Pinpoint the cell where the given text exists, returning its (X, Y) midpoint coordinate. 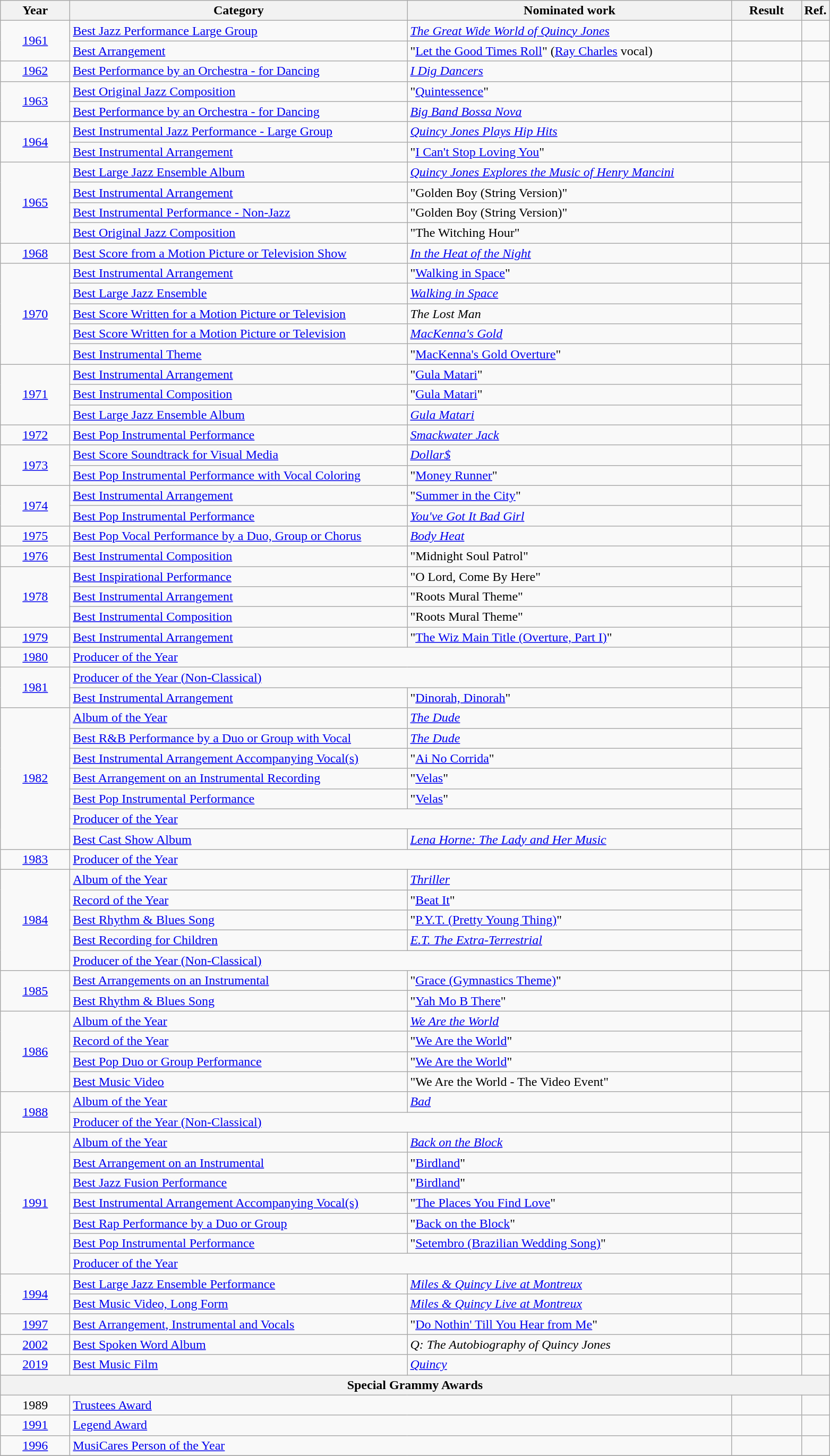
1974 (35, 506)
1965 (35, 202)
Best Jazz Fusion Performance (239, 1183)
Best Large Jazz Ensemble (239, 294)
1964 (35, 142)
"Setembro (Brazilian Wedding Song)" (569, 1244)
Best Cast Show Album (239, 839)
"We Are the World - The Video Event" (569, 1082)
Back on the Block (569, 1142)
You've Got It Bad Girl (569, 516)
Result (767, 11)
Nominated work (569, 11)
Best Rap Performance by a Duo or Group (239, 1223)
2019 (35, 1365)
Best Score Soundtrack for Visual Media (239, 455)
1968 (35, 253)
Special Grammy Awards (415, 1385)
2002 (35, 1344)
1989 (35, 1405)
I Dig Dancers (569, 71)
Thriller (569, 879)
Best Pop Instrumental Performance with Vocal Coloring (239, 475)
Trustees Award (401, 1405)
Best Arrangement (239, 51)
Big Band Bossa Nova (569, 112)
Dollar$ (569, 455)
1963 (35, 101)
1984 (35, 920)
Q: The Autobiography of Quincy Jones (569, 1344)
Best Large Jazz Ensemble Performance (239, 1284)
Best Jazz Performance Large Group (239, 31)
Best Instrumental Theme (239, 354)
1961 (35, 41)
1986 (35, 1051)
Best Music Video, Long Form (239, 1304)
Best Instrumental Performance - Non-Jazz (239, 212)
1979 (35, 637)
Smackwater Jack (569, 435)
"P.Y.T. (Pretty Young Thing)" (569, 920)
Legend Award (401, 1425)
Best Spoken Word Album (239, 1344)
"Let the Good Times Roll" (Ray Charles vocal) (569, 51)
"The Wiz Main Title (Overture, Part I)" (569, 637)
Quincy Jones Explores the Music of Henry Mancini (569, 172)
1985 (35, 991)
1970 (35, 314)
The Great Wide World of Quincy Jones (569, 31)
1997 (35, 1324)
Best Score from a Motion Picture or Television Show (239, 253)
In the Heat of the Night (569, 253)
Best R&B Performance by a Duo or Group with Vocal (239, 738)
Ref. (816, 11)
Best Music Video (239, 1082)
"Do Nothin' Till You Hear from Me" (569, 1324)
1973 (35, 465)
Walking in Space (569, 294)
"Ai No Corrida" (569, 758)
Best Pop Vocal Performance by a Duo, Group or Chorus (239, 536)
"The Places You Find Love" (569, 1203)
1980 (35, 657)
Category (239, 11)
Best Inspirational Performance (239, 576)
Best Recording for Children (239, 940)
1962 (35, 71)
Quincy (569, 1365)
MacKenna's Gold (569, 334)
Year (35, 11)
The Lost Man (569, 314)
Lena Horne: The Lady and Her Music (569, 839)
1975 (35, 536)
"Walking in Space" (569, 273)
"MacKenna's Gold Overture" (569, 354)
"Summer in the City" (569, 495)
"Yah Mo B There" (569, 1001)
"Midnight Soul Patrol" (569, 556)
"The Witching Hour" (569, 233)
"Money Runner" (569, 475)
1996 (35, 1445)
"Back on the Block" (569, 1223)
Best Instrumental Jazz Performance - Large Group (239, 132)
Body Heat (569, 536)
Best Pop Duo or Group Performance (239, 1061)
1983 (35, 859)
1978 (35, 596)
MusiCares Person of the Year (401, 1445)
We Are the World (569, 1021)
"I Can't Stop Loving You" (569, 152)
1982 (35, 778)
1988 (35, 1112)
"Quintessence" (569, 91)
"Grace (Gymnastics Theme)" (569, 981)
1994 (35, 1294)
1972 (35, 435)
1971 (35, 395)
"Beat It" (569, 900)
"O Lord, Come By Here" (569, 576)
Quincy Jones Plays Hip Hits (569, 132)
E.T. The Extra-Terrestrial (569, 940)
Best Music Film (239, 1365)
Best Arrangement on an Instrumental Recording (239, 778)
Best Arrangements on an Instrumental (239, 981)
Gula Matari (569, 415)
1976 (35, 556)
1981 (35, 688)
Best Arrangement, Instrumental and Vocals (239, 1324)
Bad (569, 1102)
"Dinorah, Dinorah" (569, 698)
Best Arrangement on an Instrumental (239, 1162)
